Pinpoint the cell where the given text exists, returning its [x, y] midpoint coordinate. 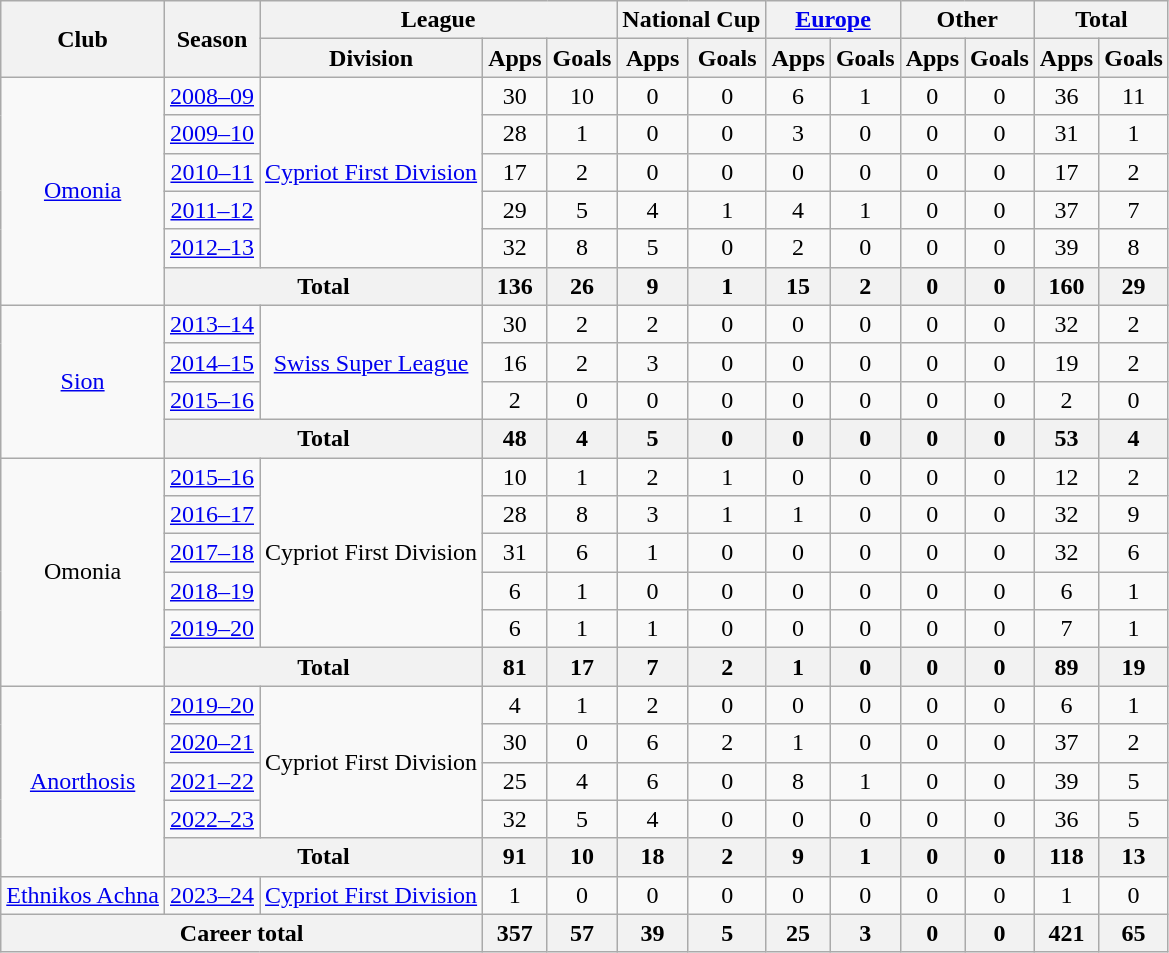
2009–10 [212, 134]
2021–22 [212, 781]
81 [515, 667]
53 [1066, 438]
357 [515, 933]
National Cup [692, 20]
16 [515, 362]
Season [212, 39]
2008–09 [212, 96]
89 [1066, 667]
Ethnikos Achna [83, 895]
48 [515, 438]
57 [582, 933]
Swiss Super League [372, 362]
65 [1134, 933]
2023–24 [212, 895]
2018–19 [212, 591]
26 [582, 286]
18 [653, 857]
136 [515, 286]
15 [798, 286]
2017–18 [212, 553]
Other [967, 20]
2010–11 [212, 172]
13 [1134, 857]
118 [1066, 857]
Division [372, 58]
12 [1066, 477]
Anorthosis [83, 781]
421 [1066, 933]
2011–12 [212, 210]
League [438, 20]
2022–23 [212, 819]
Sion [83, 381]
2014–15 [212, 362]
91 [515, 857]
2016–17 [212, 515]
Europe [833, 20]
11 [1134, 96]
160 [1066, 286]
2013–14 [212, 324]
Career total [242, 933]
2020–21 [212, 743]
Club [83, 39]
2012–13 [212, 248]
